Identify which cell holds the provided text, then report its [x, y] central coordinate. 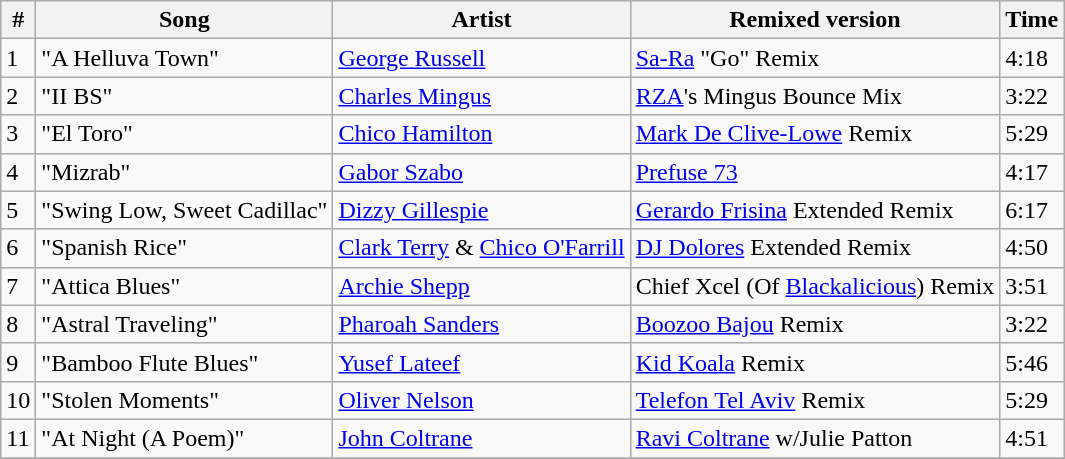
Charles Mingus [482, 96]
Pharoah Sanders [482, 324]
4:18 [1032, 58]
Yusef Lateef [482, 362]
7 [18, 286]
"Attica Blues" [184, 286]
"A Helluva Town" [184, 58]
6 [18, 248]
Telefon Tel Aviv Remix [815, 400]
"Astral Traveling" [184, 324]
Gerardo Frisina Extended Remix [815, 210]
4 [18, 172]
"At Night (A Poem)" [184, 438]
Gabor Szabo [482, 172]
"Bamboo Flute Blues" [184, 362]
Mark De Clive-Lowe Remix [815, 134]
# [18, 20]
George Russell [482, 58]
Time [1032, 20]
9 [18, 362]
Chico Hamilton [482, 134]
6:17 [1032, 210]
Boozoo Bajou Remix [815, 324]
Sa-Ra "Go" Remix [815, 58]
Kid Koala Remix [815, 362]
3 [18, 134]
"Swing Low, Sweet Cadillac" [184, 210]
DJ Dolores Extended Remix [815, 248]
Dizzy Gillespie [482, 210]
2 [18, 96]
1 [18, 58]
5:46 [1032, 362]
"II BS" [184, 96]
4:17 [1032, 172]
RZA's Mingus Bounce Mix [815, 96]
11 [18, 438]
4:50 [1032, 248]
Clark Terry & Chico O'Farrill [482, 248]
Ravi Coltrane w/Julie Patton [815, 438]
"Stolen Moments" [184, 400]
Remixed version [815, 20]
Oliver Nelson [482, 400]
John Coltrane [482, 438]
Archie Shepp [482, 286]
8 [18, 324]
"El Toro" [184, 134]
Prefuse 73 [815, 172]
3:51 [1032, 286]
5 [18, 210]
"Mizrab" [184, 172]
4:51 [1032, 438]
Artist [482, 20]
Chief Xcel (Of Blackalicious) Remix [815, 286]
Song [184, 20]
"Spanish Rice" [184, 248]
10 [18, 400]
